Determine the (x, y) coordinate at the center of the cell enclosing the given text.  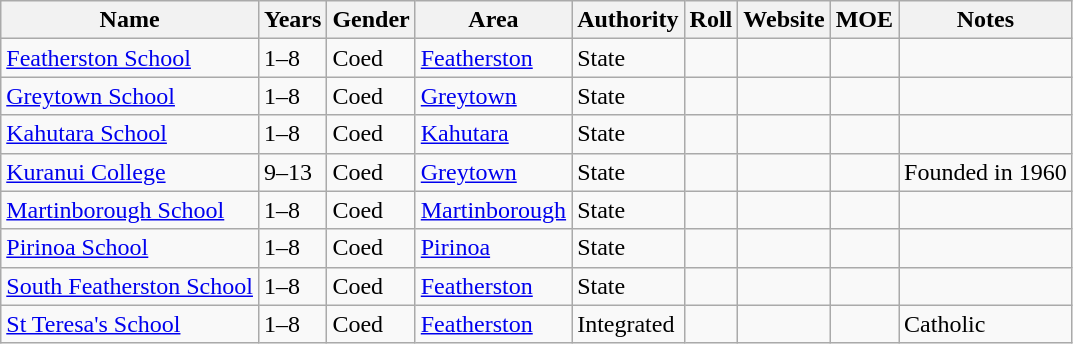
Martinborough School (130, 210)
Featherston School (130, 58)
Kuranui College (130, 172)
Notes (986, 20)
Pirinoa (493, 248)
Area (493, 20)
Website (784, 20)
Years (292, 20)
Roll (711, 20)
South Featherston School (130, 286)
Name (130, 20)
Integrated (628, 324)
Gender (371, 20)
Catholic (986, 324)
Pirinoa School (130, 248)
Kahutara (493, 134)
Martinborough (493, 210)
Founded in 1960 (986, 172)
Kahutara School (130, 134)
Greytown School (130, 96)
Authority (628, 20)
9–13 (292, 172)
MOE (864, 20)
St Teresa's School (130, 324)
